Output the (x, y) coordinate of the center of the cell containing the given text.  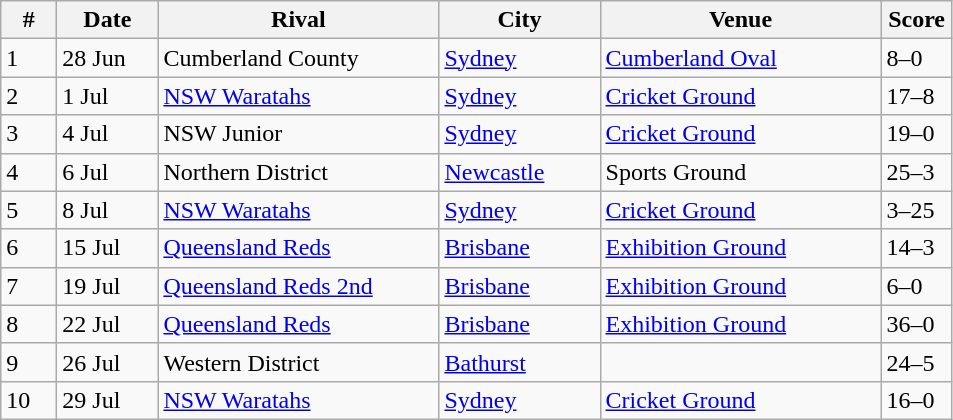
Newcastle (520, 172)
10 (29, 400)
16–0 (916, 400)
8 (29, 324)
# (29, 20)
6 (29, 248)
NSW Junior (298, 134)
Venue (740, 20)
1 (29, 58)
29 Jul (108, 400)
5 (29, 210)
26 Jul (108, 362)
28 Jun (108, 58)
Sports Ground (740, 172)
Northern District (298, 172)
Date (108, 20)
Queensland Reds 2nd (298, 286)
36–0 (916, 324)
6 Jul (108, 172)
3–25 (916, 210)
19 Jul (108, 286)
22 Jul (108, 324)
14–3 (916, 248)
7 (29, 286)
Rival (298, 20)
4 Jul (108, 134)
6–0 (916, 286)
City (520, 20)
1 Jul (108, 96)
19–0 (916, 134)
Score (916, 20)
2 (29, 96)
Western District (298, 362)
Cumberland Oval (740, 58)
9 (29, 362)
8 Jul (108, 210)
17–8 (916, 96)
Bathurst (520, 362)
Cumberland County (298, 58)
24–5 (916, 362)
15 Jul (108, 248)
4 (29, 172)
25–3 (916, 172)
8–0 (916, 58)
3 (29, 134)
